Search for the cell housing the specified text and yield its (X, Y) center coordinate. 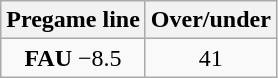
41 (210, 58)
Over/under (210, 20)
Pregame line (74, 20)
FAU −8.5 (74, 58)
